Return [x, y] of the center of cell containing provided text 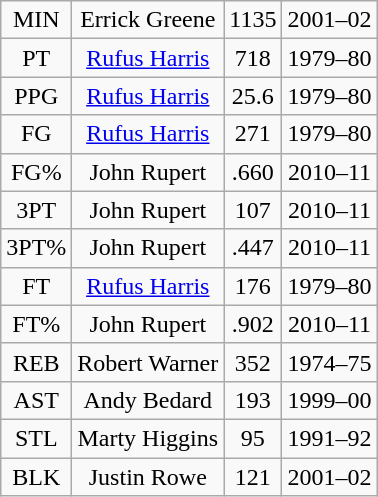
1991–92 [330, 438]
1974–75 [330, 362]
Justin Rowe [148, 477]
176 [253, 286]
107 [253, 210]
FG [36, 134]
STL [36, 438]
MIN [36, 20]
.660 [253, 172]
FG% [36, 172]
95 [253, 438]
FT [36, 286]
Marty Higgins [148, 438]
1135 [253, 20]
271 [253, 134]
PPG [36, 96]
Robert Warner [148, 362]
PT [36, 58]
REB [36, 362]
BLK [36, 477]
3PT% [36, 248]
352 [253, 362]
121 [253, 477]
Andy Bedard [148, 400]
1999–00 [330, 400]
.902 [253, 324]
3PT [36, 210]
718 [253, 58]
Errick Greene [148, 20]
25.6 [253, 96]
FT% [36, 324]
.447 [253, 248]
193 [253, 400]
AST [36, 400]
